Return [x, y] of the center of cell containing provided text 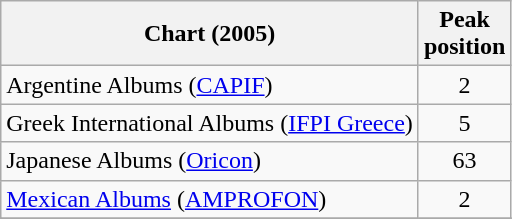
Greek International Albums (IFPI Greece) [210, 123]
5 [464, 123]
Mexican Albums (AMPROFON) [210, 199]
63 [464, 161]
Chart (2005) [210, 34]
Argentine Albums (CAPIF) [210, 85]
Japanese Albums (Oricon) [210, 161]
Peakposition [464, 34]
